Capture the cell that displays the provided text and extract its (X, Y) central coordinate. 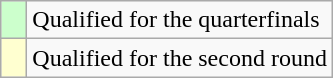
Qualified for the second round (180, 58)
Qualified for the quarterfinals (180, 20)
